Pinpoint the cell where the given text exists, returning its [X, Y] midpoint coordinate. 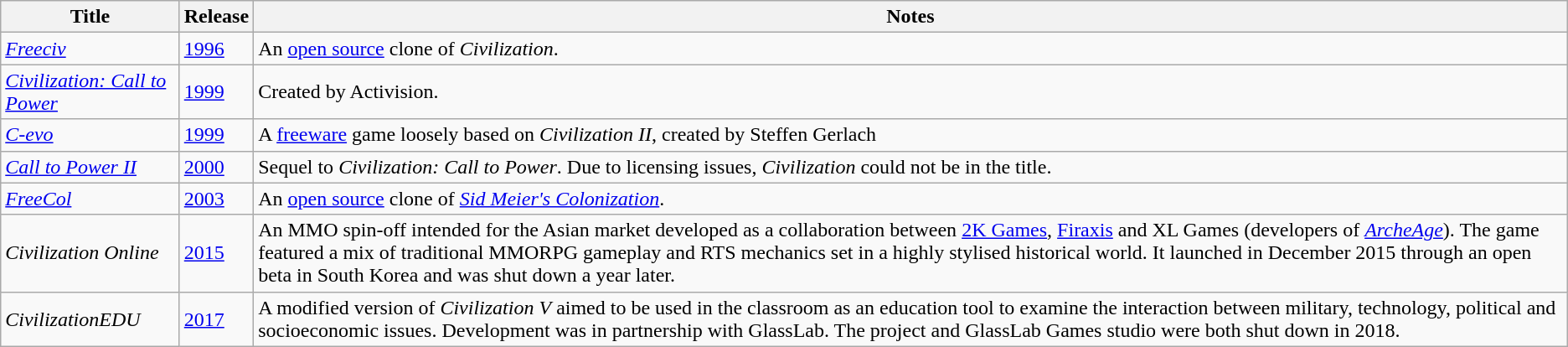
2003 [216, 199]
C-evo [90, 135]
2017 [216, 319]
CivilizationEDU [90, 319]
A freeware game loosely based on Civilization II, created by Steffen Gerlach [911, 135]
Notes [911, 17]
1996 [216, 49]
2015 [216, 253]
An open source clone of Civilization. [911, 49]
Created by Activision. [911, 92]
Civilization Online [90, 253]
Call to Power II [90, 167]
Freeciv [90, 49]
FreeCol [90, 199]
2000 [216, 167]
Civilization: Call to Power [90, 92]
An open source clone of Sid Meier's Colonization. [911, 199]
Title [90, 17]
Release [216, 17]
Sequel to Civilization: Call to Power. Due to licensing issues, Civilization could not be in the title. [911, 167]
